Extract the [x, y] coordinate from the center of the cell holding the provided text.  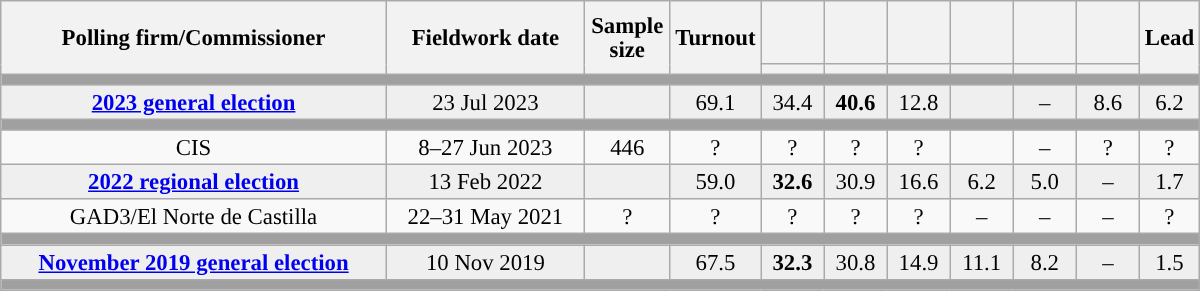
1.5 [1169, 262]
22–31 May 2021 [485, 218]
Sample size [627, 38]
59.0 [716, 182]
Lead [1169, 38]
GAD3/El Norte de Castilla [194, 218]
30.9 [856, 182]
CIS [194, 148]
13 Feb 2022 [485, 182]
14.9 [918, 262]
34.4 [792, 102]
446 [627, 148]
8.2 [1044, 262]
1.7 [1169, 182]
2023 general election [194, 102]
Turnout [716, 38]
12.8 [918, 102]
30.8 [856, 262]
8–27 Jun 2023 [485, 148]
8.6 [1108, 102]
23 Jul 2023 [485, 102]
10 Nov 2019 [485, 262]
11.1 [982, 262]
69.1 [716, 102]
40.6 [856, 102]
Fieldwork date [485, 38]
Polling firm/Commissioner [194, 38]
32.3 [792, 262]
67.5 [716, 262]
5.0 [1044, 182]
32.6 [792, 182]
November 2019 general election [194, 262]
2022 regional election [194, 182]
16.6 [918, 182]
